Detect which cell encompasses the target text, then output its (X, Y) center coordinate. 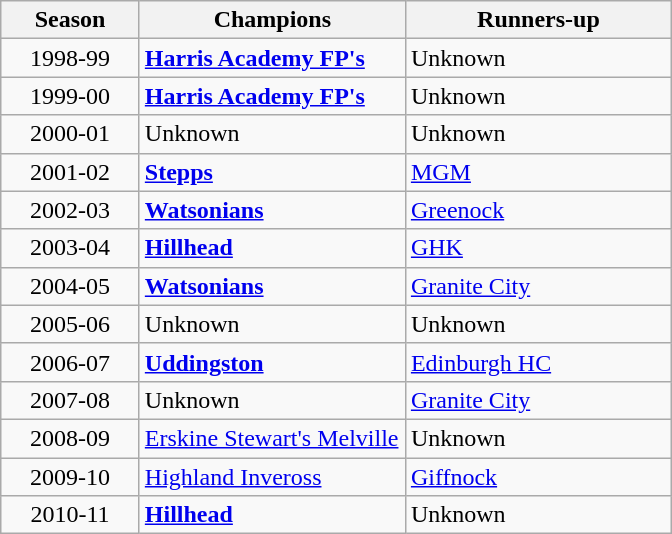
Uddingston (272, 362)
Edinburgh HC (538, 362)
Erskine Stewart's Melville (272, 438)
2006-07 (70, 362)
2005-06 (70, 324)
1999-00 (70, 96)
Season (70, 20)
Giffnock (538, 477)
Stepps (272, 172)
2010-11 (70, 515)
Highland Inveross (272, 477)
1998-99 (70, 58)
Champions (272, 20)
2003-04 (70, 248)
GHK (538, 248)
2004-05 (70, 286)
2007-08 (70, 400)
2002-03 (70, 210)
Runners-up (538, 20)
Greenock (538, 210)
MGM (538, 172)
2001-02 (70, 172)
2008-09 (70, 438)
2009-10 (70, 477)
2000-01 (70, 134)
